Return (x, y) of the center of cell containing provided text 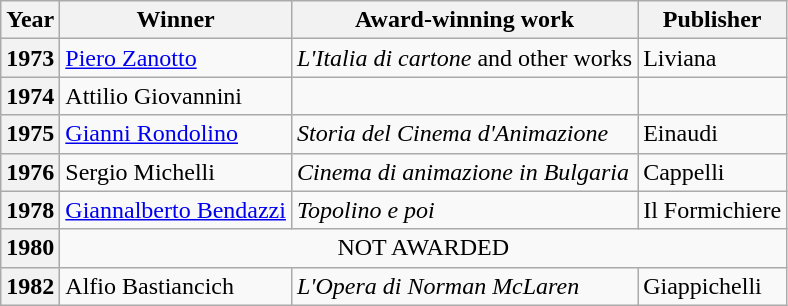
Liviana (712, 58)
Alfio Bastiancich (176, 286)
Publisher (712, 20)
Storia del Cinema d'Animazione (464, 134)
Giannalberto Bendazzi (176, 210)
NOT AWARDED (424, 248)
1975 (30, 134)
L'Opera di Norman McLaren (464, 286)
Il Formichiere (712, 210)
Einaudi (712, 134)
L'Italia di cartone and other works (464, 58)
Gianni Rondolino (176, 134)
1976 (30, 172)
Topolino e poi (464, 210)
Award-winning work (464, 20)
Cinema di animazione in Bulgaria (464, 172)
Year (30, 20)
1974 (30, 96)
1980 (30, 248)
Attilio Giovannini (176, 96)
Cappelli (712, 172)
1978 (30, 210)
Sergio Michelli (176, 172)
1973 (30, 58)
Winner (176, 20)
Piero Zanotto (176, 58)
1982 (30, 286)
Giappichelli (712, 286)
